Provide the [X, Y] coordinate of the cell's center where the given text is located.  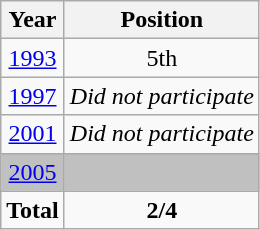
Position [162, 20]
Total [33, 210]
2/4 [162, 210]
1997 [33, 96]
5th [162, 58]
1993 [33, 58]
2001 [33, 134]
Year [33, 20]
2005 [33, 172]
